Search for the cell housing the specified text and yield its (X, Y) center coordinate. 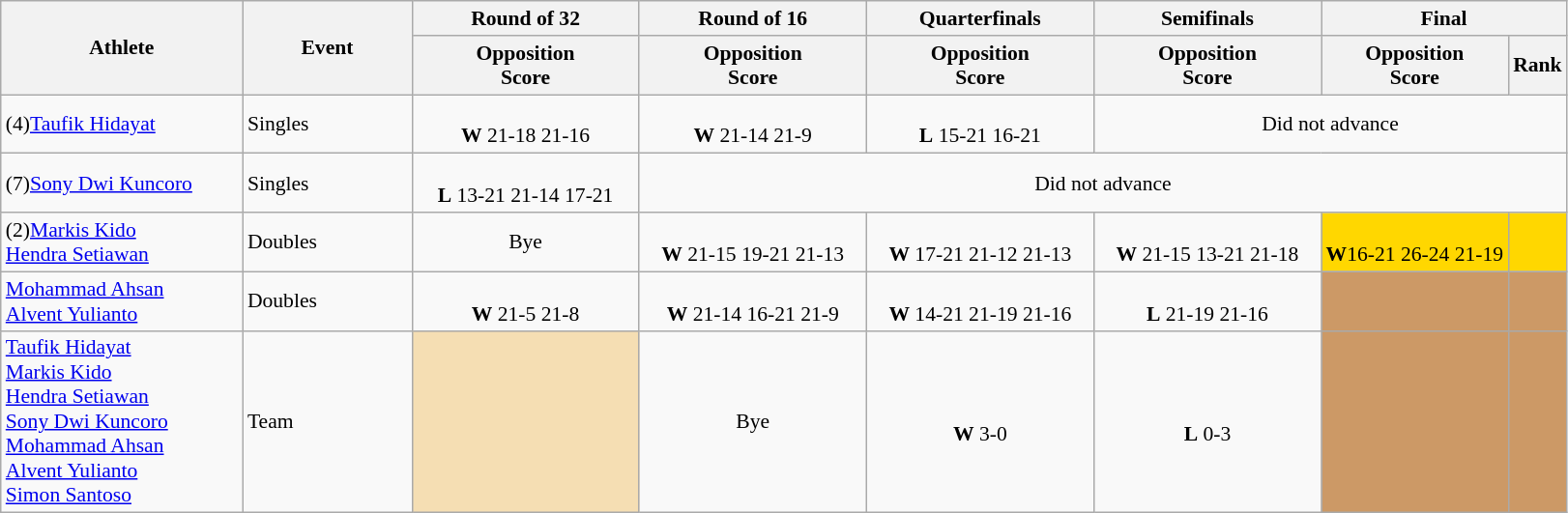
W 3-0 (980, 421)
L 15-21 16-21 (980, 124)
Team (327, 421)
W16-21 26-24 21-19 (1414, 242)
(7)Sony Dwi Kuncoro (122, 184)
W 21-14 21-9 (752, 124)
W 21-15 19-21 21-13 (752, 242)
Athlete (122, 48)
Taufik HidayatMarkis KidoHendra SetiawanSony Dwi KuncoroMohammad AhsanAlvent YuliantoSimon Santoso (122, 421)
W 21-18 21-16 (526, 124)
W 21-5 21-8 (526, 301)
Semifinals (1206, 18)
L 21-19 21-16 (1206, 301)
Rank (1537, 66)
(2)Markis Kido Hendra Setiawan (122, 242)
W 14-21 21-19 21-16 (980, 301)
L 13-21 21-14 17-21 (526, 184)
Quarterfinals (980, 18)
W 17-21 21-12 21-13 (980, 242)
W 21-14 16-21 21-9 (752, 301)
Round of 16 (752, 18)
Event (327, 48)
Final (1443, 18)
(4)Taufik Hidayat (122, 124)
W 21-15 13-21 21-18 (1206, 242)
Round of 32 (526, 18)
Mohammad Ahsan Alvent Yulianto (122, 301)
L 0-3 (1206, 421)
